Detect which cell encompasses the target text, then output its (X, Y) center coordinate. 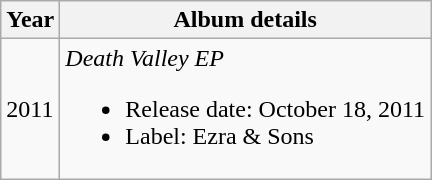
Death Valley EPRelease date: October 18, 2011Label: Ezra & Sons (246, 109)
Year (30, 20)
2011 (30, 109)
Album details (246, 20)
